Determine the (x, y) coordinate at the center of the cell enclosing the given text.  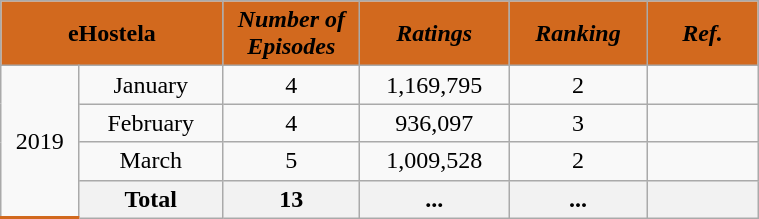
13 (292, 199)
March (152, 161)
Ref. (702, 34)
2019 (40, 142)
Ratings (434, 34)
February (152, 123)
5 (292, 161)
3 (578, 123)
Ranking (578, 34)
1,169,795 (434, 85)
eHostela (112, 34)
Total (152, 199)
936,097 (434, 123)
Number of Episodes (292, 34)
1,009,528 (434, 161)
January (152, 85)
